Return the [X, Y] coordinate for the center point of the cell that contains the specified text.  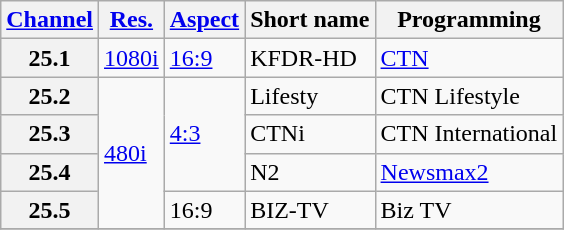
25.1 [50, 58]
25.2 [50, 96]
25.4 [50, 172]
Aspect [204, 20]
Res. [132, 20]
CTN Lifestyle [469, 96]
CTN [469, 58]
BIZ-TV [310, 210]
CTN International [469, 134]
Biz TV [469, 210]
Short name [310, 20]
Programming [469, 20]
480i [132, 153]
25.3 [50, 134]
1080i [132, 58]
KFDR-HD [310, 58]
N2 [310, 172]
Channel [50, 20]
4:3 [204, 134]
Lifesty [310, 96]
25.5 [50, 210]
CTNi [310, 134]
Newsmax2 [469, 172]
